Capture the cell that displays the provided text and extract its (X, Y) central coordinate. 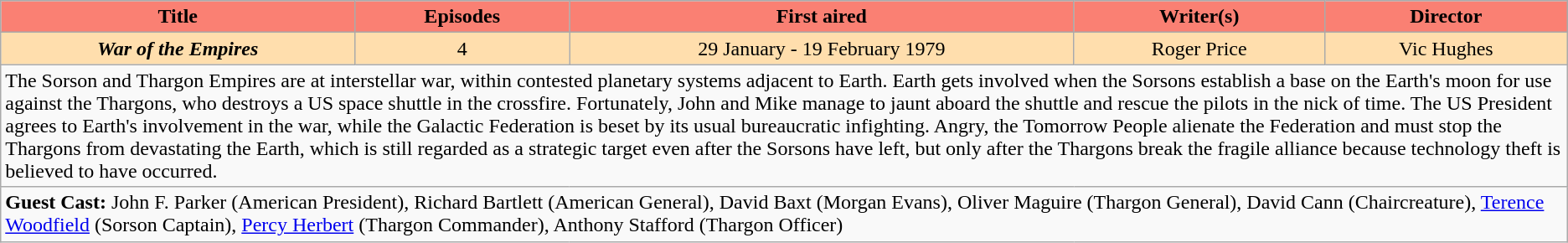
Director (1447, 17)
Vic Hughes (1447, 49)
Roger Price (1199, 49)
First aired (822, 17)
4 (462, 49)
Title (178, 17)
Writer(s) (1199, 17)
War of the Empires (178, 49)
29 January - 19 February 1979 (822, 49)
Episodes (462, 17)
